Return [x, y] of the center of cell containing provided text 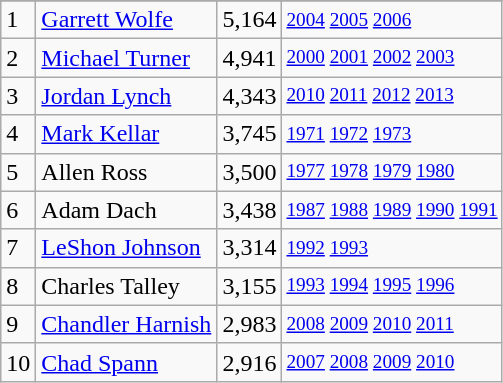
5 [18, 172]
3,500 [250, 172]
9 [18, 324]
3 [18, 96]
3,155 [250, 286]
3,314 [250, 248]
1992 1993 [392, 248]
Garrett Wolfe [126, 20]
4,941 [250, 58]
Allen Ross [126, 172]
1971 1972 1973 [392, 134]
LeShon Johnson [126, 248]
Mark Kellar [126, 134]
2007 2008 2009 2010 [392, 362]
2,983 [250, 324]
2008 2009 2010 2011 [392, 324]
Charles Talley [126, 286]
7 [18, 248]
Adam Dach [126, 210]
1993 1994 1995 1996 [392, 286]
Jordan Lynch [126, 96]
Chandler Harnish [126, 324]
5,164 [250, 20]
2000 2001 2002 2003 [392, 58]
Chad Spann [126, 362]
4,343 [250, 96]
2004 2005 2006 [392, 20]
1987 1988 1989 1990 1991 [392, 210]
1 [18, 20]
3,745 [250, 134]
8 [18, 286]
10 [18, 362]
Michael Turner [126, 58]
1977 1978 1979 1980 [392, 172]
3,438 [250, 210]
2 [18, 58]
6 [18, 210]
2010 2011 2012 2013 [392, 96]
4 [18, 134]
2,916 [250, 362]
